Identify which cell holds the provided text, then report its [X, Y] central coordinate. 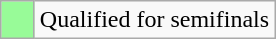
Qualified for semifinals [154, 20]
